For the text-containing cell, return its midpoint in (x, y) coordinate format. 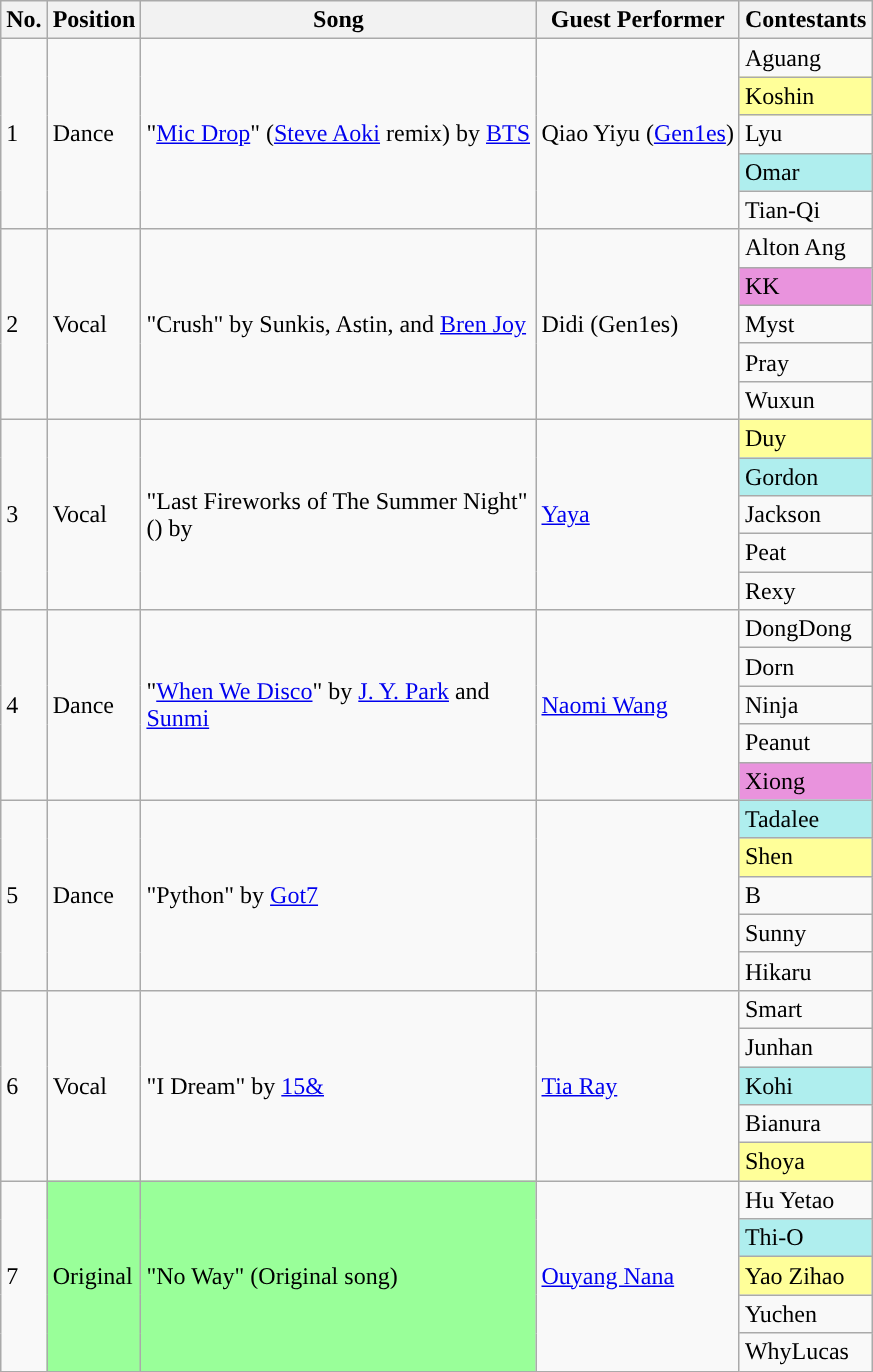
6 (24, 1085)
Rexy (805, 591)
Yao Zihao (805, 1276)
"Mic Drop" (Steve Aoki remix) by BTS (338, 134)
2 (24, 324)
Sunny (805, 933)
Xiong (805, 781)
5 (24, 895)
Kohi (805, 1085)
Qiao Yiyu (Gen1es) (638, 134)
Tadalee (805, 819)
"Crush" by Sunkis, Astin, and Bren Joy (338, 324)
Original (94, 1276)
Aguang (805, 58)
"No Way" (Original song) (338, 1276)
Naomi Wang (638, 705)
Smart (805, 1009)
Yuchen (805, 1314)
4 (24, 705)
Guest Performer (638, 20)
Peat (805, 553)
Contestants (805, 20)
KK (805, 286)
No. (24, 20)
Ouyang Nana (638, 1276)
Alton Ang (805, 248)
Duy (805, 438)
Shoya (805, 1162)
"Python" by Got7 (338, 895)
Tian-Qi (805, 210)
Gordon (805, 477)
Omar (805, 172)
Peanut (805, 743)
Hikaru (805, 971)
WhyLucas (805, 1352)
Jackson (805, 515)
B (805, 895)
"Last Fireworks of The Summer Night" () by (338, 514)
7 (24, 1276)
Myst (805, 324)
Didi (Gen1es) (638, 324)
Tia Ray (638, 1085)
Yaya (638, 514)
Pray (805, 362)
Shen (805, 857)
"I Dream" by 15& (338, 1085)
Hu Yetao (805, 1200)
Koshin (805, 96)
"When We Disco" by J. Y. Park and Sunmi (338, 705)
Wuxun (805, 400)
Junhan (805, 1047)
Thi-O (805, 1238)
1 (24, 134)
Dorn (805, 667)
Position (94, 20)
DongDong (805, 629)
Song (338, 20)
Bianura (805, 1124)
Ninja (805, 705)
Lyu (805, 134)
3 (24, 514)
